For the text-containing cell, return its midpoint in (x, y) coordinate format. 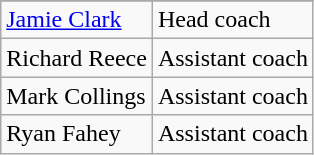
Mark Collings (77, 96)
Ryan Fahey (77, 134)
Jamie Clark (77, 20)
Head coach (232, 20)
Richard Reece (77, 58)
